Capture the cell that displays the provided text and extract its (X, Y) central coordinate. 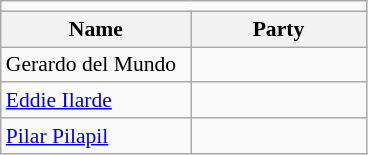
Gerardo del Mundo (96, 65)
Name (96, 29)
Party (278, 29)
Eddie Ilarde (96, 101)
Pilar Pilapil (96, 136)
